Pinpoint the cell where the given text exists, returning its (x, y) midpoint coordinate. 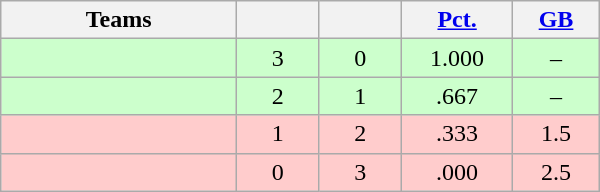
.333 (456, 134)
.667 (456, 96)
2.5 (556, 172)
Pct. (456, 20)
1.5 (556, 134)
1.000 (456, 58)
GB (556, 20)
.000 (456, 172)
Teams (119, 20)
